Detect which cell encompasses the target text, then output its (x, y) center coordinate. 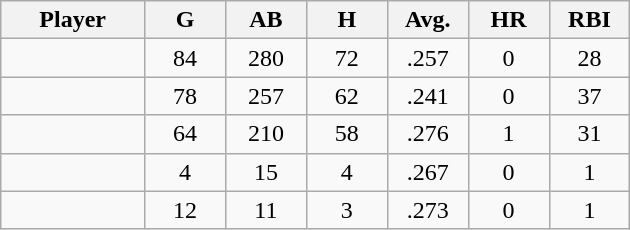
72 (346, 58)
64 (186, 134)
280 (266, 58)
37 (590, 96)
3 (346, 210)
H (346, 20)
58 (346, 134)
62 (346, 96)
31 (590, 134)
RBI (590, 20)
12 (186, 210)
84 (186, 58)
210 (266, 134)
257 (266, 96)
Player (73, 20)
.273 (428, 210)
Avg. (428, 20)
G (186, 20)
11 (266, 210)
.257 (428, 58)
.267 (428, 172)
HR (508, 20)
AB (266, 20)
.276 (428, 134)
28 (590, 58)
15 (266, 172)
78 (186, 96)
.241 (428, 96)
